For the text-containing cell, return its midpoint in (x, y) coordinate format. 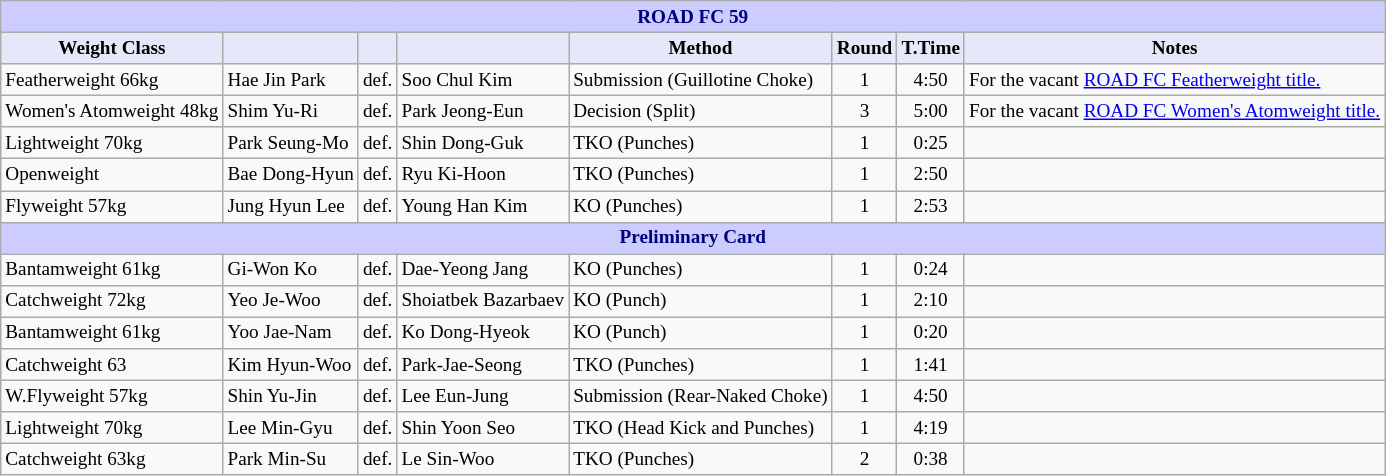
Shin Dong-Guk (483, 143)
Lee Eun-Jung (483, 396)
Park Min-Su (290, 460)
Park Seung-Mo (290, 143)
ROAD FC 59 (693, 17)
Submission (Guillotine Choke) (701, 80)
Shin Yoon Seo (483, 428)
Yeo Je-Woo (290, 301)
Dae-Yeong Jang (483, 270)
Openweight (112, 175)
Preliminary Card (693, 238)
For the vacant ROAD FC Women's Atomweight title. (1174, 111)
4:19 (931, 428)
0:24 (931, 270)
Gi-Won Ko (290, 270)
1:41 (931, 365)
Round (864, 48)
5:00 (931, 111)
Ryu Ki-Hoon (483, 175)
Shim Yu-Ri (290, 111)
T.Time (931, 48)
Park-Jae-Seong (483, 365)
Shoiatbek Bazarbaev (483, 301)
Catchweight 63 (112, 365)
Flyweight 57kg (112, 206)
Featherweight 66kg (112, 80)
Park Jeong-Eun (483, 111)
Notes (1174, 48)
Women's Atomweight 48kg (112, 111)
Jung Hyun Lee (290, 206)
Bae Dong-Hyun (290, 175)
0:38 (931, 460)
Catchweight 63kg (112, 460)
Kim Hyun-Woo (290, 365)
Lee Min-Gyu (290, 428)
Young Han Kim (483, 206)
Le Sin-Woo (483, 460)
Ko Dong-Hyeok (483, 333)
Method (701, 48)
Soo Chul Kim (483, 80)
2 (864, 460)
Shin Yu-Jin (290, 396)
2:10 (931, 301)
0:25 (931, 143)
0:20 (931, 333)
Catchweight 72kg (112, 301)
3 (864, 111)
2:53 (931, 206)
W.Flyweight 57kg (112, 396)
2:50 (931, 175)
TKO (Head Kick and Punches) (701, 428)
For the vacant ROAD FC Featherweight title. (1174, 80)
Decision (Split) (701, 111)
Yoo Jae-Nam (290, 333)
Submission (Rear-Naked Choke) (701, 396)
Hae Jin Park (290, 80)
Weight Class (112, 48)
